Locate the cell with the specified text and output its [X, Y] center coordinate. 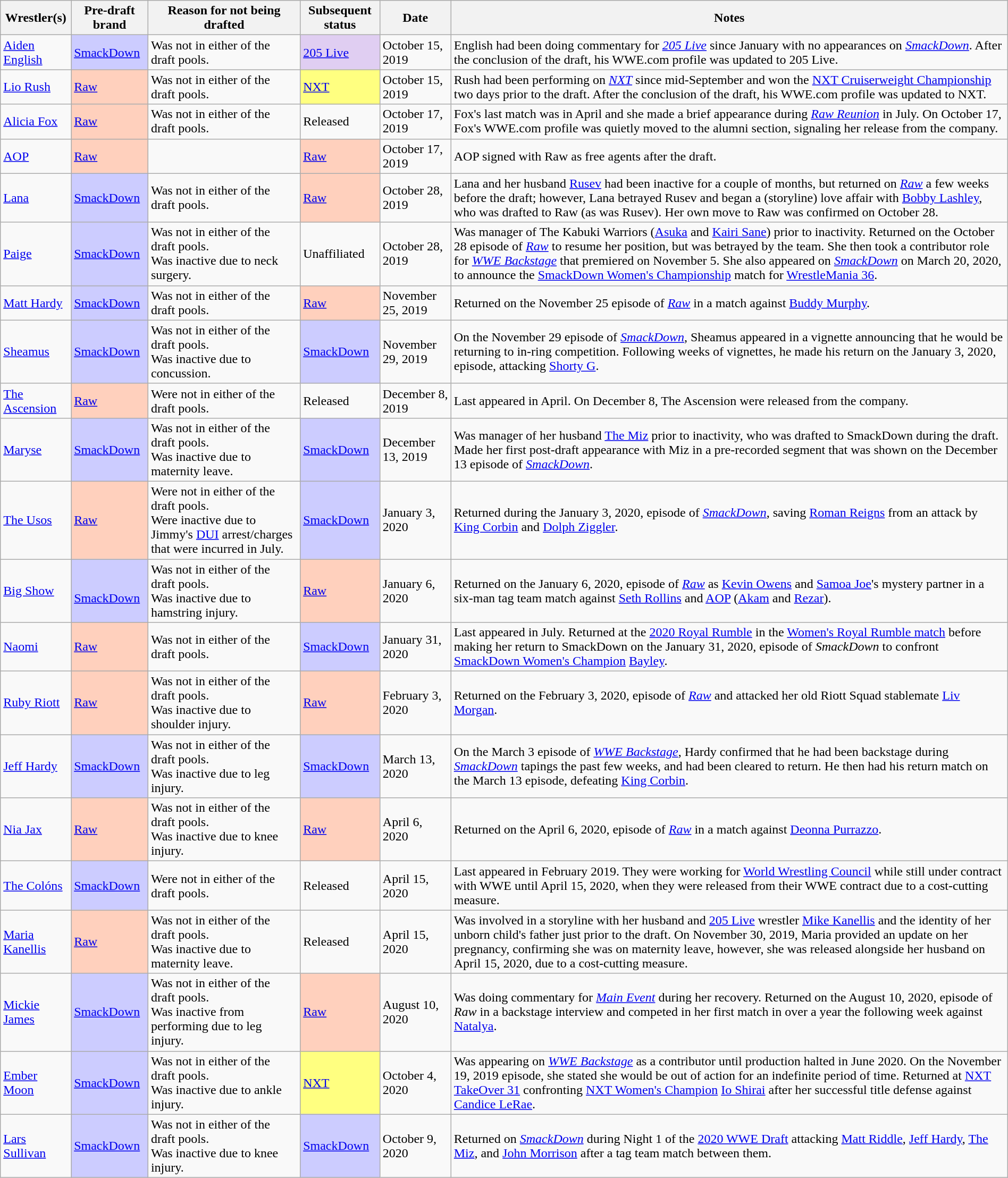
Lars Sullivan [36, 1146]
Lana [36, 198]
205 Live [340, 52]
Was not in either of the draft pools.Was inactive due to concussion. [224, 352]
Notes [729, 18]
Alicia Fox [36, 121]
Was not in either of the draft pools.Was inactive due to hamstring injury. [224, 591]
November 29, 2019 [415, 352]
AOP signed with Raw as free agents after the draft. [729, 156]
Aiden English [36, 52]
Was not in either of the draft pools.Was inactive due to leg injury. [224, 767]
January 6, 2020 [415, 591]
Matt Hardy [36, 303]
November 25, 2019 [415, 303]
Mickie James [36, 1012]
The Ascension [36, 401]
Returned on the February 3, 2020, episode of Raw and attacked her old Riott Squad stablemate Liv Morgan. [729, 703]
Jeff Hardy [36, 767]
Paige [36, 254]
Ember Moon [36, 1082]
Date [415, 18]
October 4, 2020 [415, 1082]
Was not in either of the draft pools.Was inactive due to ankle injury. [224, 1082]
Maryse [36, 450]
Were not in either of the draft pools.Were inactive due to Jimmy's DUI arrest/charges that were incurred in July. [224, 520]
January 31, 2020 [415, 647]
AOP [36, 156]
Wrestler(s) [36, 18]
Was not in either of the draft pools.Was inactive from performing due to leg injury. [224, 1012]
Maria Kanellis [36, 942]
Was not in either of the draft pools.Was inactive due to shoulder injury. [224, 703]
December 8, 2019 [415, 401]
The Usos [36, 520]
Lio Rush [36, 87]
April 6, 2020 [415, 829]
The Colóns [36, 886]
Reason for not being drafted [224, 18]
October 9, 2020 [415, 1146]
Big Show [36, 591]
Was not in either of the draft pools.Was inactive due to neck surgery. [224, 254]
Returned on the November 25 episode of Raw in a match against Buddy Murphy. [729, 303]
Pre-draft brand [110, 18]
March 13, 2020 [415, 767]
February 3, 2020 [415, 703]
Ruby Riott [36, 703]
January 3, 2020 [415, 520]
Naomi [36, 647]
Unaffiliated [340, 254]
December 13, 2019 [415, 450]
Nia Jax [36, 829]
August 10, 2020 [415, 1012]
Last appeared in April. On December 8, The Ascension were released from the company. [729, 401]
Returned on the April 6, 2020, episode of Raw in a match against Deonna Purrazzo. [729, 829]
Subsequent status [340, 18]
Returned during the January 3, 2020, episode of SmackDown, saving Roman Reigns from an attack by King Corbin and Dolph Ziggler. [729, 520]
Sheamus [36, 352]
